Find where the given text appears and provide that cell's center as [x, y] coordinate. 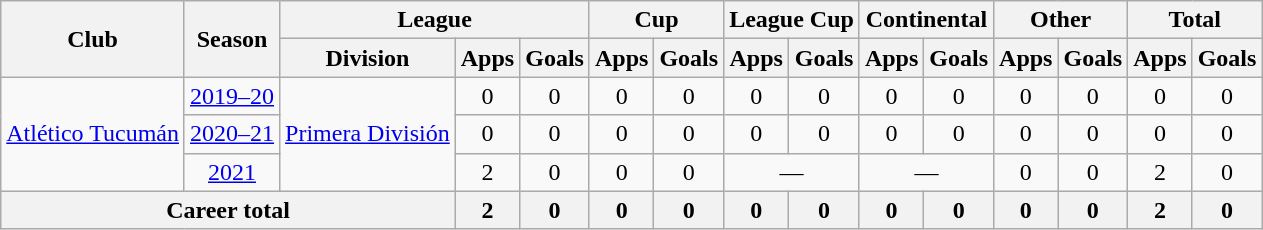
Club [93, 39]
Season [232, 39]
Continental [926, 20]
Atlético Tucumán [93, 134]
2021 [232, 172]
League [435, 20]
Division [368, 58]
2019–20 [232, 96]
Total [1195, 20]
League Cup [792, 20]
2020–21 [232, 134]
Career total [228, 210]
Cup [656, 20]
Primera División [368, 134]
Other [1061, 20]
